Extract the (x, y) coordinate from the center of the cell holding the provided text.  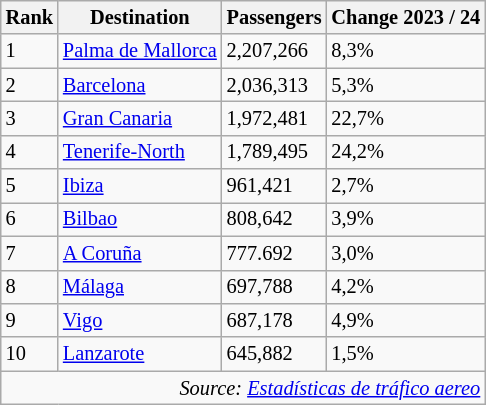
2 (30, 85)
Passengers (274, 17)
2,7% (406, 186)
Gran Canaria (140, 118)
Tenerife-North (140, 152)
Málaga (140, 287)
Source: Estadísticas de tráfico aereo (243, 388)
687,178 (274, 320)
Change 2023 / 24 (406, 17)
24,2% (406, 152)
777.692 (274, 253)
4 (30, 152)
Rank (30, 17)
5 (30, 186)
4,9% (406, 320)
3 (30, 118)
Bilbao (140, 219)
1,5% (406, 354)
Vigo (140, 320)
961,421 (274, 186)
Barcelona (140, 85)
645,882 (274, 354)
697,788 (274, 287)
808,642 (274, 219)
6 (30, 219)
Lanzarote (140, 354)
9 (30, 320)
1,789,495 (274, 152)
8,3% (406, 51)
1 (30, 51)
2,036,313 (274, 85)
3,0% (406, 253)
22,7% (406, 118)
3,9% (406, 219)
2,207,266 (274, 51)
4,2% (406, 287)
10 (30, 354)
5,3% (406, 85)
8 (30, 287)
Destination (140, 17)
Ibiza (140, 186)
A Coruña (140, 253)
1,972,481 (274, 118)
Palma de Mallorca (140, 51)
7 (30, 253)
